Identify which cell holds the provided text, then report its [X, Y] central coordinate. 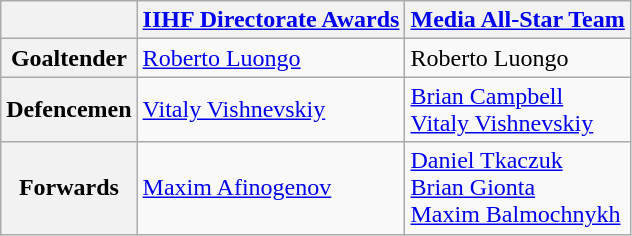
Goaltender [69, 58]
Brian Campbell Vitaly Vishnevskiy [518, 110]
Defencemen [69, 110]
Forwards [69, 188]
IIHF Directorate Awards [271, 20]
Media All-Star Team [518, 20]
Vitaly Vishnevskiy [271, 110]
Daniel Tkaczuk Brian Gionta Maxim Balmochnykh [518, 188]
Maxim Afinogenov [271, 188]
